Extract the [X, Y] coordinate from the center of the cell holding the provided text.  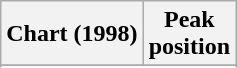
Chart (1998) [72, 34]
Peakposition [189, 34]
